Identify which cell holds the provided text, then report its [X, Y] central coordinate. 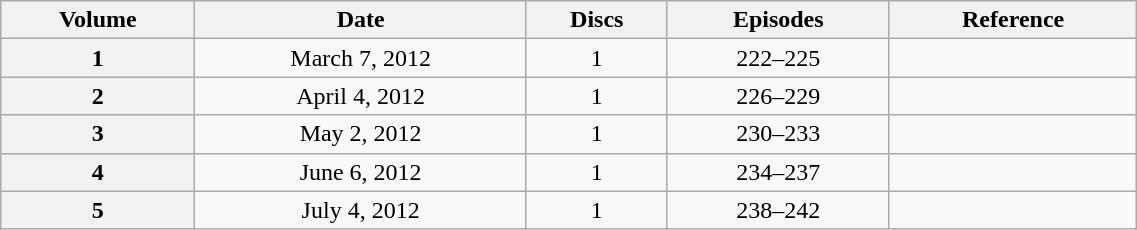
Episodes [778, 20]
June 6, 2012 [360, 172]
Discs [596, 20]
Volume [98, 20]
March 7, 2012 [360, 58]
Reference [1012, 20]
April 4, 2012 [360, 96]
222–225 [778, 58]
230–233 [778, 134]
Date [360, 20]
226–229 [778, 96]
4 [98, 172]
July 4, 2012 [360, 210]
234–237 [778, 172]
May 2, 2012 [360, 134]
5 [98, 210]
238–242 [778, 210]
3 [98, 134]
2 [98, 96]
